Return the (x, y) coordinate for the center point of the cell that contains the specified text.  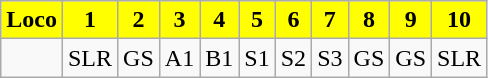
3 (179, 20)
S2 (293, 58)
B1 (220, 58)
S1 (257, 58)
S3 (330, 58)
7 (330, 20)
6 (293, 20)
5 (257, 20)
10 (460, 20)
9 (411, 20)
8 (369, 20)
Loco (32, 20)
4 (220, 20)
2 (139, 20)
A1 (179, 58)
1 (90, 20)
